Find where the given text appears and provide that cell's center as (X, Y) coordinate. 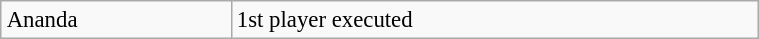
1st player executed (494, 20)
Ananda (116, 20)
